Find where the given text appears and provide that cell's center as (X, Y) coordinate. 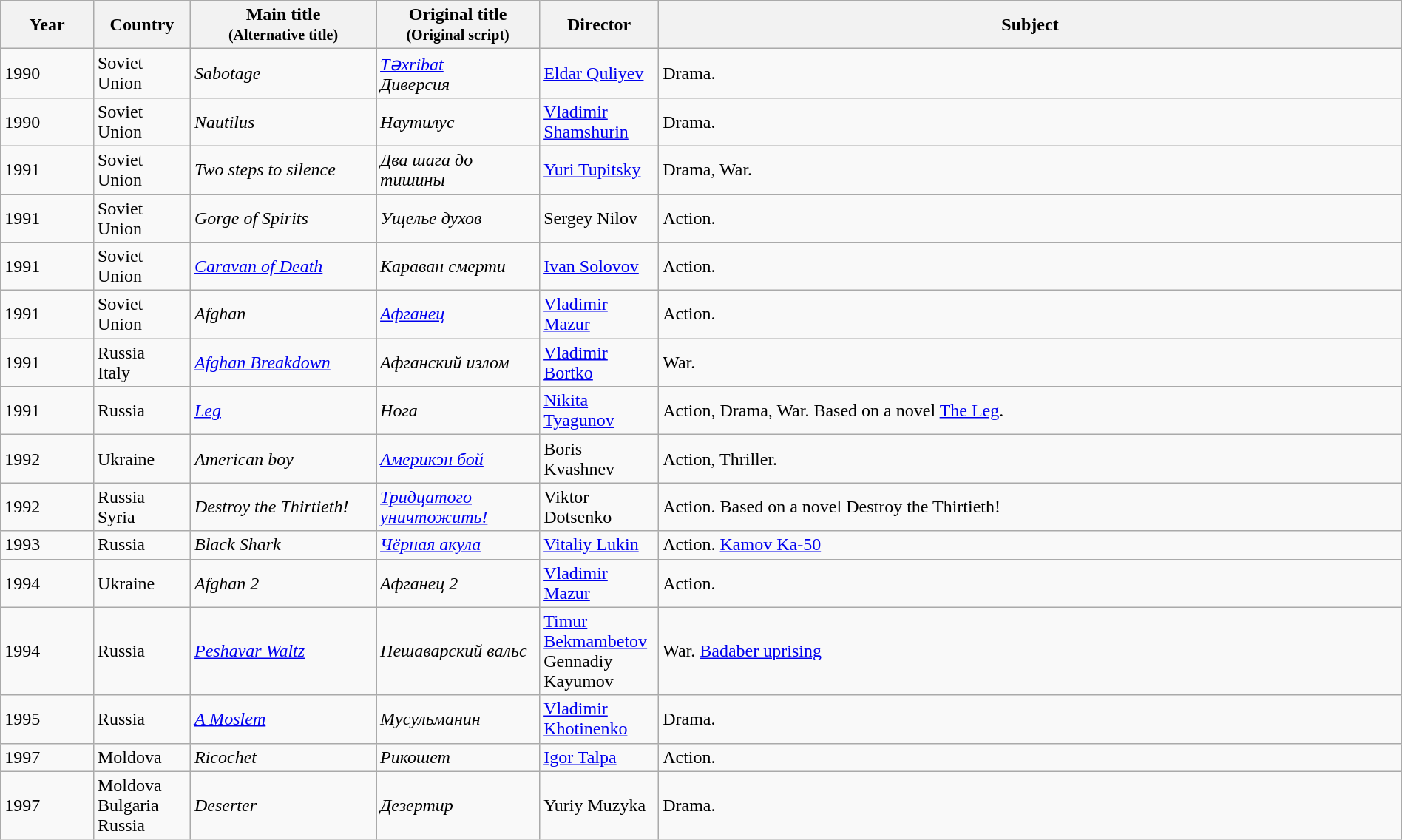
Ivan Solovov (599, 266)
Moldova (142, 757)
Action, Thriller. (1031, 458)
Yuri Tupitsky (599, 170)
Sergey Nilov (599, 217)
Ricochet (282, 757)
Афганец (458, 315)
Action. Based on a novel Destroy the Thirtieth! (1031, 507)
MoldovaBulgariaRussia (142, 805)
Vladimir Khotinenko (599, 719)
Наутилус (458, 121)
Viktor Dotsenko (599, 507)
TəxribatДиверсия (458, 74)
Igor Talpa (599, 757)
Action. Kamov Ka-50 (1031, 545)
Original title(Original script) (458, 25)
Vitaliy Lukin (599, 545)
Afghan Breakdown (282, 362)
Пешаварский вальс (458, 651)
American boy (282, 458)
Boris Kvashnev (599, 458)
Destroy the Thirtieth! (282, 507)
1995 (47, 719)
A Moslem (282, 719)
Black Shark (282, 545)
Afghan (282, 315)
Два шага до тишины (458, 170)
1993 (47, 545)
Eldar Quliyev (599, 74)
RussiaSyria (142, 507)
Drama, War. (1031, 170)
Deserter (282, 805)
Timur BekmambetovGennadiy Kayumov (599, 651)
Дезертир (458, 805)
Afghan 2 (282, 583)
Мусульманин (458, 719)
Director (599, 25)
Рикошет (458, 757)
Two steps to silence (282, 170)
Caravan of Death (282, 266)
War. Badaber uprising (1031, 651)
Чёрная акула (458, 545)
Subject (1031, 25)
Nikita Tyagunov (599, 411)
Country (142, 25)
Action, Drama, War. Based on a novel The Leg. (1031, 411)
Vladimir Bortko (599, 362)
Main title(Alternative title) (282, 25)
Year (47, 25)
RussiaItaly (142, 362)
War. (1031, 362)
Тридцатого уничтожить! (458, 507)
Sabotage (282, 74)
Vladimir Shamshurin (599, 121)
Nautilus (282, 121)
Gorge of Spirits (282, 217)
Караван смерти (458, 266)
Нога (458, 411)
Peshavar Waltz (282, 651)
Ущелье духов (458, 217)
Америкэн бой (458, 458)
Афганский излом (458, 362)
Yuriy Muzyka (599, 805)
Афганец 2 (458, 583)
Leg (282, 411)
